Search for the cell housing the specified text and yield its [x, y] center coordinate. 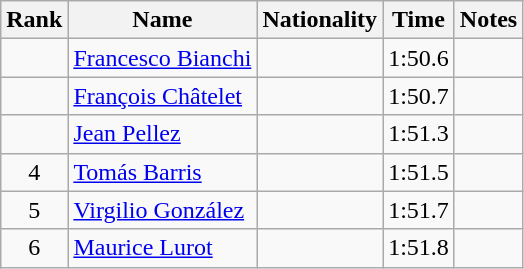
Notes [488, 20]
1:51.7 [419, 210]
4 [34, 172]
1:51.5 [419, 172]
Jean Pellez [162, 134]
Maurice Lurot [162, 248]
1:51.8 [419, 248]
1:50.7 [419, 96]
1:50.6 [419, 58]
Tomás Barris [162, 172]
1:51.3 [419, 134]
Francesco Bianchi [162, 58]
François Châtelet [162, 96]
Rank [34, 20]
Virgilio González [162, 210]
Name [162, 20]
Nationality [320, 20]
Time [419, 20]
5 [34, 210]
6 [34, 248]
